Return the [x, y] coordinate for the center point of the cell that contains the specified text.  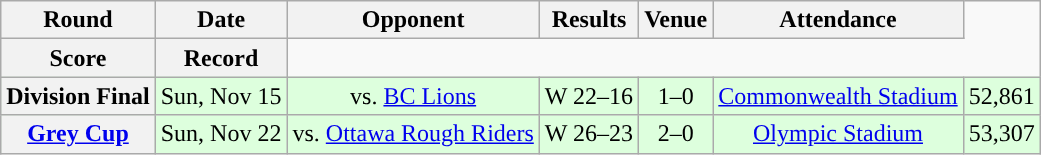
Commonwealth Stadium [838, 96]
2–0 [676, 134]
Results [588, 20]
52,861 [1002, 96]
Olympic Stadium [838, 134]
vs. Ottawa Rough Riders [413, 134]
Opponent [413, 20]
53,307 [1002, 134]
vs. BC Lions [413, 96]
W 22–16 [588, 96]
Grey Cup [78, 134]
Date [221, 20]
Attendance [838, 20]
Sun, Nov 22 [221, 134]
Round [78, 20]
Record [221, 58]
W 26–23 [588, 134]
1–0 [676, 96]
Sun, Nov 15 [221, 96]
Score [78, 58]
Venue [676, 20]
Division Final [78, 96]
